Capture the cell that displays the provided text and extract its [X, Y] central coordinate. 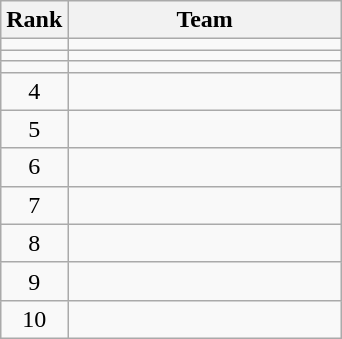
9 [34, 281]
Rank [34, 20]
10 [34, 319]
5 [34, 129]
Team [205, 20]
7 [34, 205]
6 [34, 167]
4 [34, 91]
8 [34, 243]
